For the text-containing cell, return its midpoint in (x, y) coordinate format. 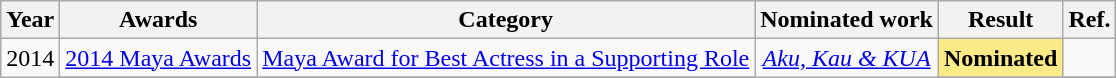
Nominated work (847, 20)
Awards (158, 20)
Maya Award for Best Actress in a Supporting Role (506, 58)
2014 (30, 58)
Aku, Kau & KUA (847, 58)
Ref. (1090, 20)
Category (506, 20)
Nominated (1000, 58)
Year (30, 20)
Result (1000, 20)
2014 Maya Awards (158, 58)
